Determine the [X, Y] coordinate at the center of the cell enclosing the given text.  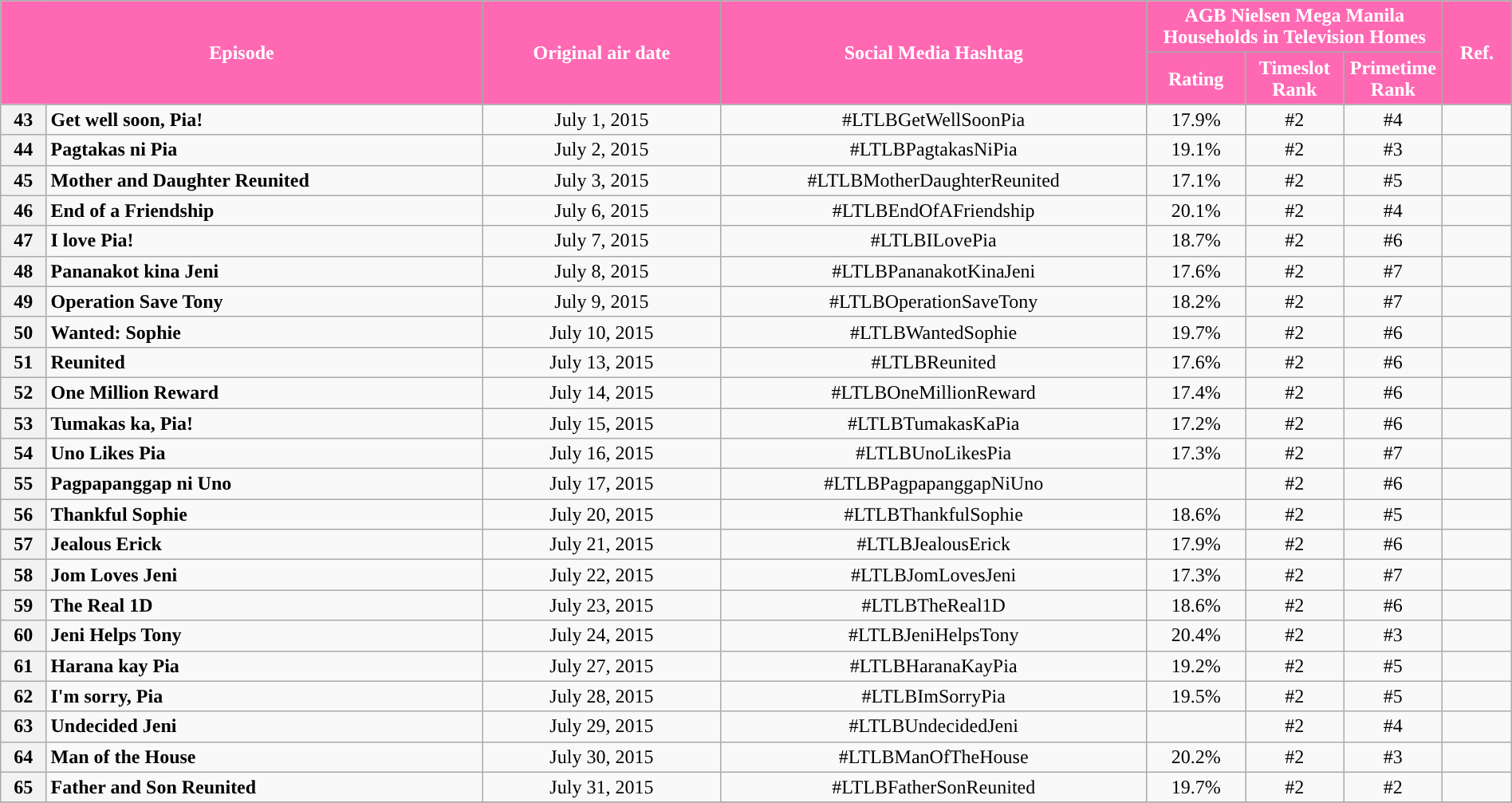
58 [24, 575]
51 [24, 362]
#LTLBTumakasKaPia [933, 423]
July 13, 2015 [601, 362]
#LTLBFatherSonReunited [933, 787]
July 17, 2015 [601, 484]
#LTLBPagtakasNiPia [933, 150]
Get well soon, Pia! [265, 120]
July 14, 2015 [601, 392]
Jom Loves Jeni [265, 575]
Pananakot kina Jeni [265, 271]
63 [24, 726]
July 30, 2015 [601, 757]
July 8, 2015 [601, 271]
July 2, 2015 [601, 150]
Primetime Rank [1393, 78]
#LTLBEndOfAFriendship [933, 211]
60 [24, 636]
July 3, 2015 [601, 180]
57 [24, 545]
46 [24, 211]
#LTLBOneMillionReward [933, 392]
#LTLBTheReal1D [933, 605]
50 [24, 332]
49 [24, 301]
20.2% [1196, 757]
July 31, 2015 [601, 787]
59 [24, 605]
54 [24, 454]
July 22, 2015 [601, 575]
Pagtakas ni Pia [265, 150]
Social Media Hashtag [933, 53]
55 [24, 484]
Tumakas ka, Pia! [265, 423]
#LTLBJealousErick [933, 545]
Timeslot Rank [1295, 78]
Wanted: Sophie [265, 332]
Mother and Daughter Reunited [265, 180]
July 6, 2015 [601, 211]
#LTLBReunited [933, 362]
Reunited [265, 362]
52 [24, 392]
July 9, 2015 [601, 301]
Father and Son Reunited [265, 787]
Operation Save Tony [265, 301]
18.2% [1196, 301]
#LTLBPagpapanggapNiUno [933, 484]
62 [24, 696]
#LTLBPananakotKinaJeni [933, 271]
#LTLBUndecidedJeni [933, 726]
Undecided Jeni [265, 726]
17.4% [1196, 392]
#LTLBGetWellSoonPia [933, 120]
56 [24, 514]
20.4% [1196, 636]
July 15, 2015 [601, 423]
Thankful Sophie [265, 514]
July 24, 2015 [601, 636]
Rating [1196, 78]
July 27, 2015 [601, 666]
Episode [242, 53]
Jeni Helps Tony [265, 636]
July 29, 2015 [601, 726]
July 20, 2015 [601, 514]
#LTLBHaranaKayPia [933, 666]
65 [24, 787]
I'm sorry, Pia [265, 696]
#LTLBWantedSophie [933, 332]
19.1% [1196, 150]
Harana kay Pia [265, 666]
July 23, 2015 [601, 605]
One Million Reward [265, 392]
Original air date [601, 53]
#LTLBManOfTheHouse [933, 757]
#LTLBImSorryPia [933, 696]
64 [24, 757]
July 7, 2015 [601, 241]
#LTLBOperationSaveTony [933, 301]
Ref. [1477, 53]
Pagpapanggap ni Uno [265, 484]
18.7% [1196, 241]
#LTLBThankfulSophie [933, 514]
July 10, 2015 [601, 332]
19.2% [1196, 666]
44 [24, 150]
July 28, 2015 [601, 696]
July 16, 2015 [601, 454]
17.1% [1196, 180]
19.5% [1196, 696]
53 [24, 423]
17.2% [1196, 423]
43 [24, 120]
61 [24, 666]
The Real 1D [265, 605]
I love Pia! [265, 241]
45 [24, 180]
Jealous Erick [265, 545]
48 [24, 271]
End of a Friendship [265, 211]
#LTLBJeniHelpsTony [933, 636]
July 21, 2015 [601, 545]
#LTLBMotherDaughterReunited [933, 180]
20.1% [1196, 211]
#LTLBILovePia [933, 241]
#LTLBUnoLikesPia [933, 454]
Man of the House [265, 757]
AGB Nielsen Mega Manila Households in Television Homes [1295, 27]
47 [24, 241]
Uno Likes Pia [265, 454]
#LTLBJomLovesJeni [933, 575]
July 1, 2015 [601, 120]
